Determine the [x, y] coordinate at the center of the cell enclosing the given text.  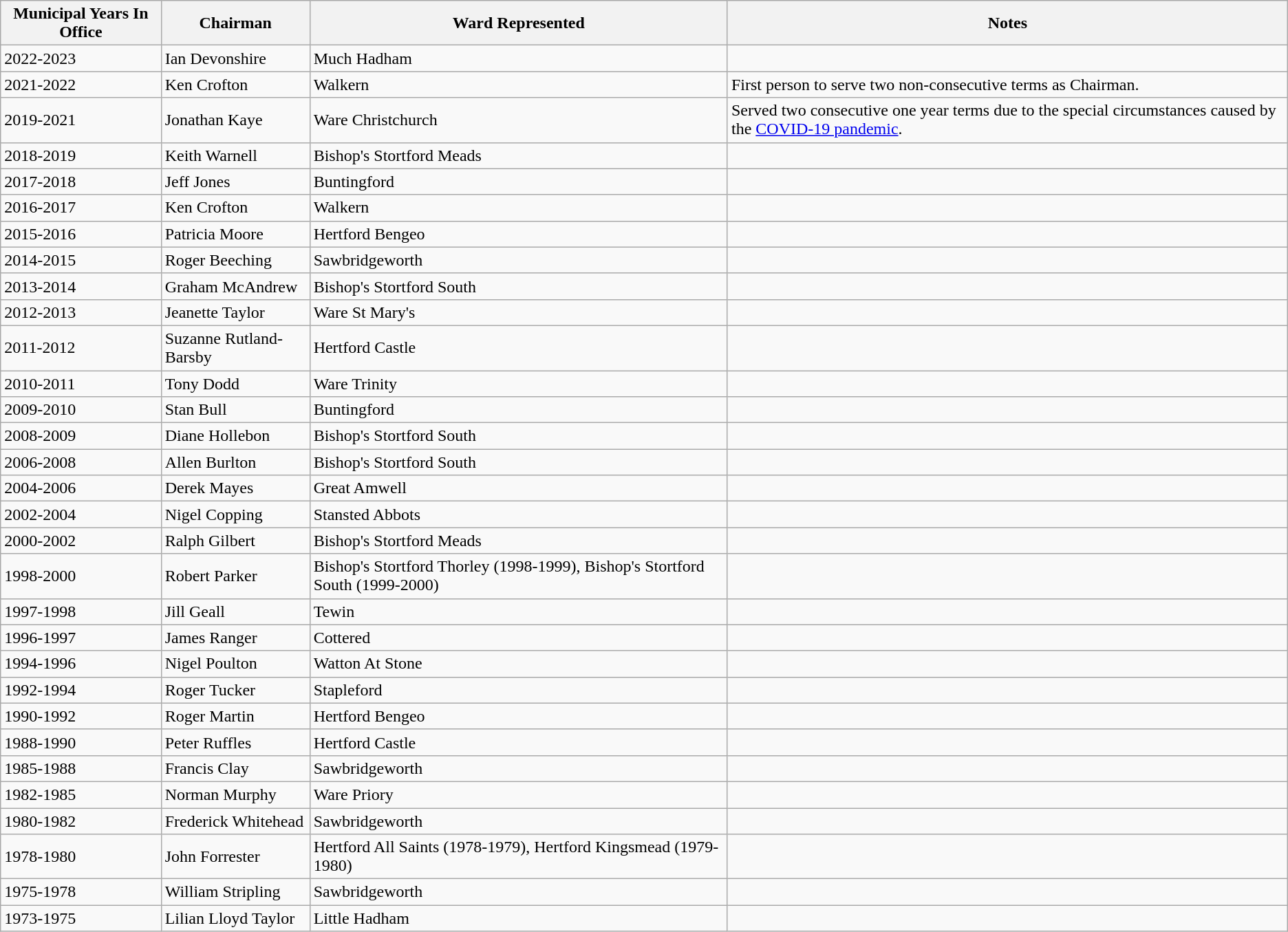
2004-2006 [81, 488]
Roger Martin [235, 716]
Diane Hollebon [235, 436]
Jeanette Taylor [235, 312]
Robert Parker [235, 576]
2000-2002 [81, 541]
Jonathan Kaye [235, 120]
Suzanne Rutland-Barsby [235, 348]
2011-2012 [81, 348]
1978-1980 [81, 857]
Lilian Lloyd Taylor [235, 918]
Notes [1007, 23]
Bishop's Stortford Thorley (1998-1999), Bishop's Stortford South (1999-2000) [519, 576]
Ware Priory [519, 794]
Stapleford [519, 690]
Chairman [235, 23]
2009-2010 [81, 410]
2013-2014 [81, 286]
Patricia Moore [235, 234]
Ware St Mary's [519, 312]
John Forrester [235, 857]
1975-1978 [81, 892]
1990-1992 [81, 716]
Little Hadham [519, 918]
1980-1982 [81, 821]
Hertford All Saints (1978-1979), Hertford Kingsmead (1979-1980) [519, 857]
Jeff Jones [235, 182]
Tewin [519, 611]
1973-1975 [81, 918]
1998-2000 [81, 576]
2017-2018 [81, 182]
2014-2015 [81, 260]
Watton At Stone [519, 664]
Francis Clay [235, 768]
2006-2008 [81, 462]
Nigel Poulton [235, 664]
2010-2011 [81, 383]
2015-2016 [81, 234]
Ward Represented [519, 23]
2012-2013 [81, 312]
1996-1997 [81, 638]
William Stripling [235, 892]
2018-2019 [81, 155]
2021-2022 [81, 85]
Derek Mayes [235, 488]
Ware Trinity [519, 383]
1994-1996 [81, 664]
Tony Dodd [235, 383]
1985-1988 [81, 768]
Nigel Copping [235, 514]
Stan Bull [235, 410]
Frederick Whitehead [235, 821]
Ware Christchurch [519, 120]
Graham McAndrew [235, 286]
Served two consecutive one year terms due to the special circumstances caused by the COVID-19 pandemic. [1007, 120]
First person to serve two non-consecutive terms as Chairman. [1007, 85]
1988-1990 [81, 742]
Jill Geall [235, 611]
Peter Ruffles [235, 742]
Roger Tucker [235, 690]
Ian Devonshire [235, 58]
Municipal Years In Office [81, 23]
Cottered [519, 638]
Roger Beeching [235, 260]
Ralph Gilbert [235, 541]
Much Hadham [519, 58]
2016-2017 [81, 208]
1992-1994 [81, 690]
2008-2009 [81, 436]
Norman Murphy [235, 794]
Stansted Abbots [519, 514]
Great Amwell [519, 488]
Allen Burlton [235, 462]
2002-2004 [81, 514]
1982-1985 [81, 794]
2019-2021 [81, 120]
James Ranger [235, 638]
Keith Warnell [235, 155]
2022-2023 [81, 58]
1997-1998 [81, 611]
